Locate the cell with the specified text and output its [X, Y] center coordinate. 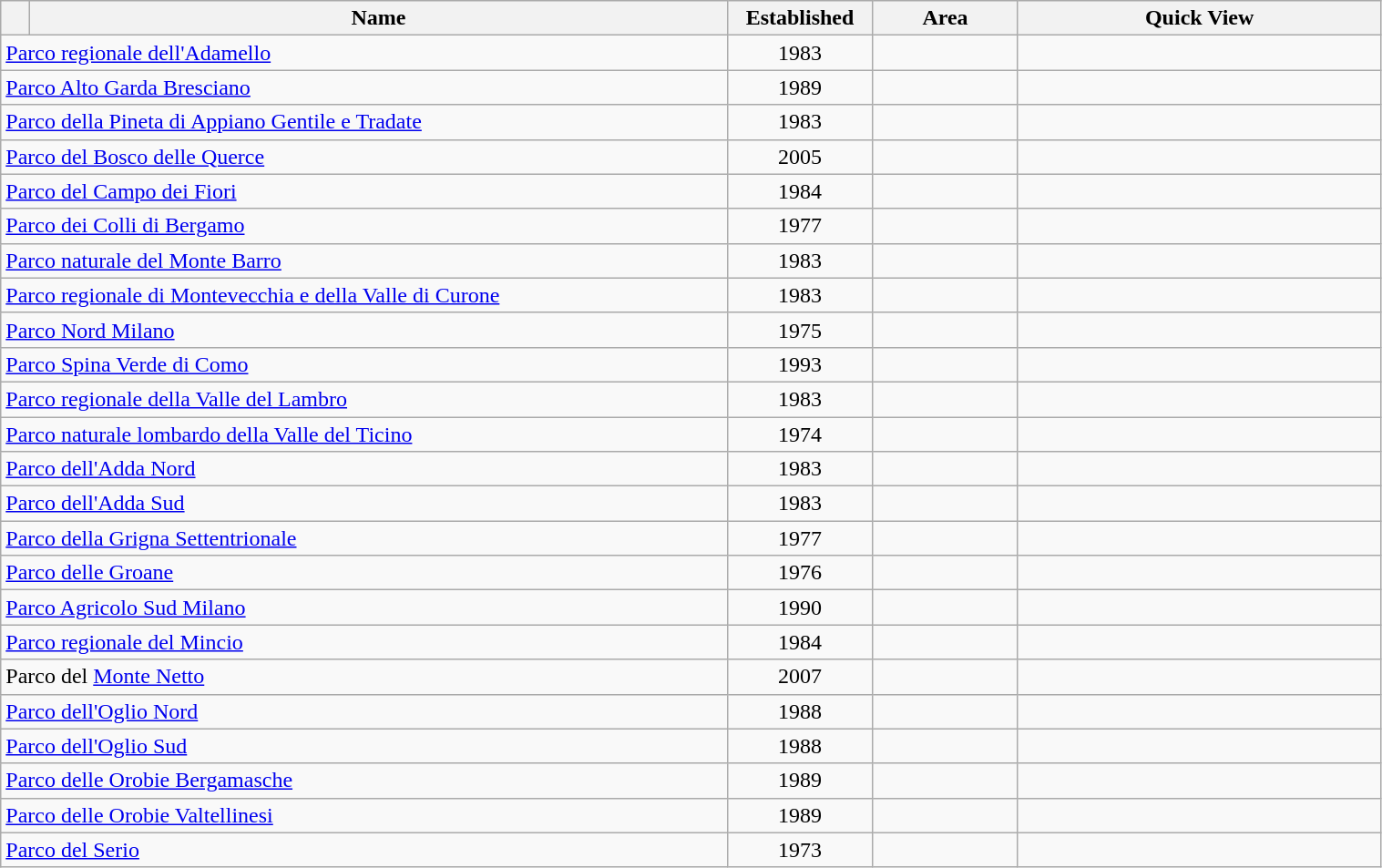
2007 [800, 677]
Parco dell'Adda Nord [364, 469]
1976 [800, 573]
1974 [800, 434]
Parco dei Colli di Bergamo [364, 226]
Parco regionale della Valle del Lambro [364, 399]
Parco dell'Oglio Nord [364, 711]
Parco dell'Oglio Sud [364, 746]
Quick View [1199, 18]
Area [946, 18]
Parco dell'Adda Sud [364, 504]
Parco Alto Garda Bresciano [364, 87]
Parco delle Orobie Bergamasche [364, 781]
2005 [800, 157]
Parco della Pineta di Appiano Gentile e Tradate [364, 122]
1973 [800, 850]
Parco delle Groane [364, 573]
Parco della Grigna Settentrionale [364, 538]
Parco del Campo dei Fiori [364, 191]
Parco regionale del Mincio [364, 642]
Established [800, 18]
Parco naturale lombardo della Valle del Ticino [364, 434]
Parco regionale dell'Adamello [364, 53]
Parco del Serio [364, 850]
1975 [800, 330]
Parco Spina Verde di Como [364, 364]
Parco del Bosco delle Querce [364, 157]
Parco regionale di Montevecchia e della Valle di Curone [364, 295]
Parco Nord Milano [364, 330]
1993 [800, 364]
Parco naturale del Monte Barro [364, 260]
Name [379, 18]
Parco Agricolo Sud Milano [364, 608]
Parco delle Orobie Valtellinesi [364, 815]
Parco del Monte Netto [364, 677]
1990 [800, 608]
